Determine the (x, y) coordinate at the center of the cell enclosing the given text.  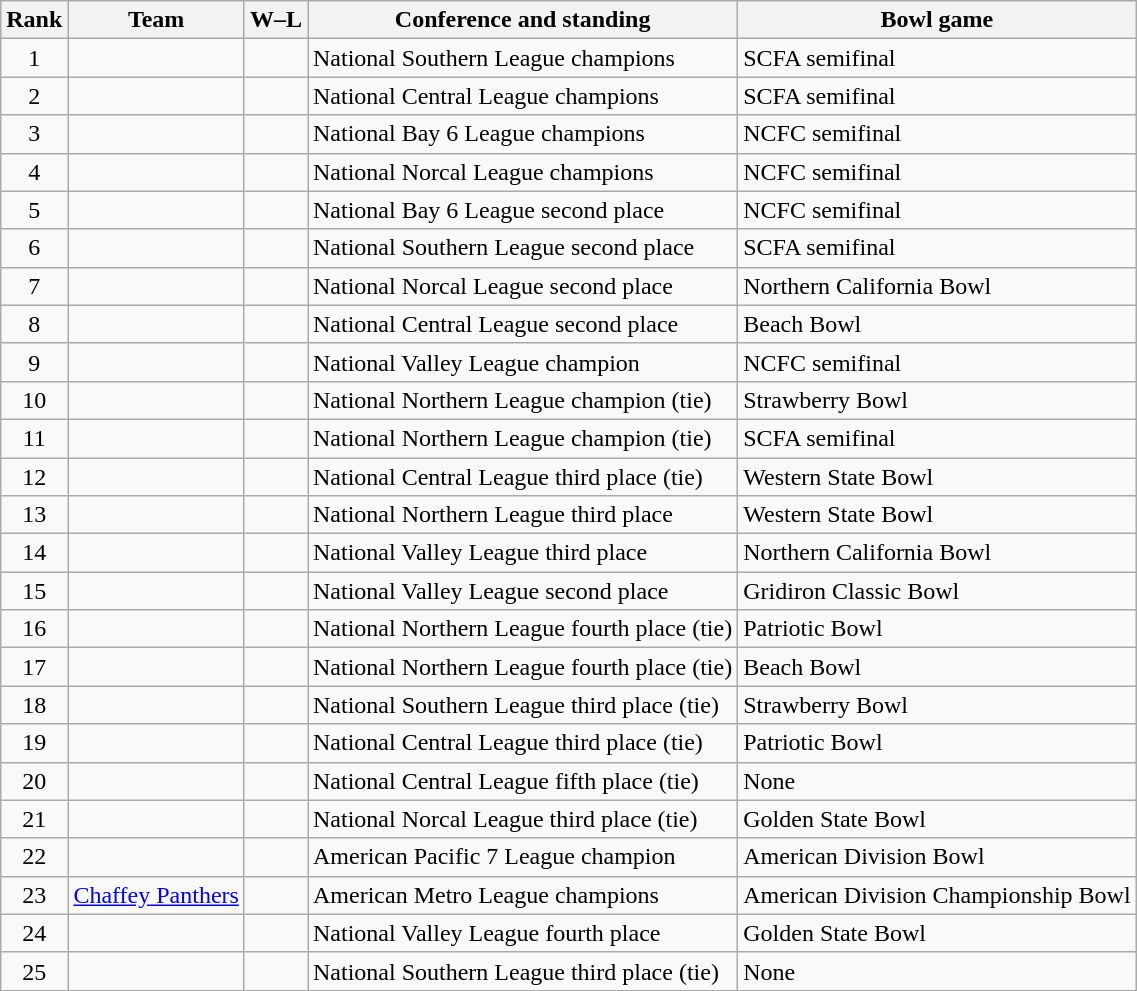
17 (34, 667)
National Valley League fourth place (523, 933)
16 (34, 629)
12 (34, 477)
2 (34, 96)
3 (34, 134)
18 (34, 705)
14 (34, 553)
W–L (276, 20)
4 (34, 172)
National Norcal League champions (523, 172)
21 (34, 819)
23 (34, 895)
American Division Championship Bowl (937, 895)
National Central League second place (523, 324)
7 (34, 286)
American Division Bowl (937, 857)
Rank (34, 20)
10 (34, 400)
13 (34, 515)
9 (34, 362)
19 (34, 743)
24 (34, 933)
National Southern League second place (523, 248)
Gridiron Classic Bowl (937, 591)
National Southern League champions (523, 58)
Team (156, 20)
Bowl game (937, 20)
American Pacific 7 League champion (523, 857)
National Norcal League second place (523, 286)
25 (34, 971)
National Norcal League third place (tie) (523, 819)
22 (34, 857)
11 (34, 438)
National Valley League champion (523, 362)
8 (34, 324)
National Central League champions (523, 96)
6 (34, 248)
National Valley League second place (523, 591)
Conference and standing (523, 20)
15 (34, 591)
5 (34, 210)
National Bay 6 League second place (523, 210)
1 (34, 58)
National Valley League third place (523, 553)
20 (34, 781)
American Metro League champions (523, 895)
Chaffey Panthers (156, 895)
National Northern League third place (523, 515)
National Bay 6 League champions (523, 134)
National Central League fifth place (tie) (523, 781)
